Provide the [x, y] coordinate of the cell's center where the given text is located.  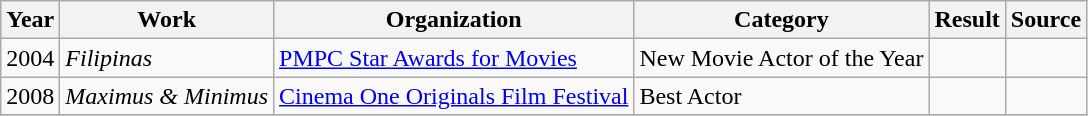
Maximus & Minimus [167, 96]
New Movie Actor of the Year [782, 58]
PMPC Star Awards for Movies [454, 58]
2008 [30, 96]
2004 [30, 58]
Category [782, 20]
Result [967, 20]
Cinema One Originals Film Festival [454, 96]
Best Actor [782, 96]
Filipinas [167, 58]
Organization [454, 20]
Work [167, 20]
Source [1046, 20]
Year [30, 20]
